Determine the (x, y) coordinate at the center of the cell enclosing the given text.  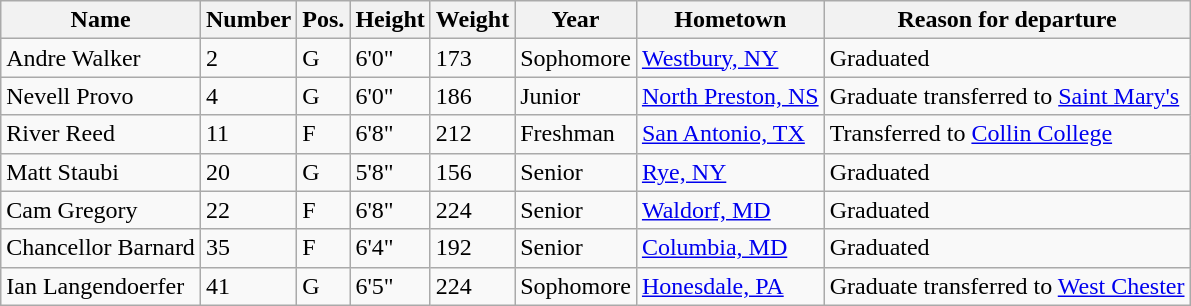
Chancellor Barnard (101, 248)
156 (472, 172)
Height (390, 20)
11 (248, 134)
Graduate transferred to Saint Mary's (1007, 96)
Westbury, NY (730, 58)
22 (248, 210)
35 (248, 248)
Name (101, 20)
Matt Staubi (101, 172)
North Preston, NS (730, 96)
Hometown (730, 20)
212 (472, 134)
Year (576, 20)
5'8" (390, 172)
Graduate transferred to West Chester (1007, 286)
Andre Walker (101, 58)
Rye, NY (730, 172)
6'4" (390, 248)
Cam Gregory (101, 210)
Reason for departure (1007, 20)
Junior (576, 96)
Freshman (576, 134)
Number (248, 20)
173 (472, 58)
Nevell Provo (101, 96)
192 (472, 248)
4 (248, 96)
2 (248, 58)
Weight (472, 20)
Honesdale, PA (730, 286)
Waldorf, MD (730, 210)
41 (248, 286)
6'5" (390, 286)
San Antonio, TX (730, 134)
Ian Langendoerfer (101, 286)
Transferred to Collin College (1007, 134)
River Reed (101, 134)
186 (472, 96)
Columbia, MD (730, 248)
20 (248, 172)
Pos. (324, 20)
